Extract the (X, Y) coordinate from the center of the cell holding the provided text.  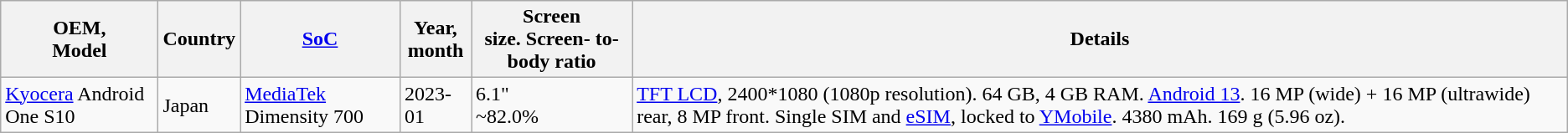
Screensize. Screen- to-body ratio (551, 39)
Country (199, 39)
2023-01 (436, 105)
SoC (320, 39)
MediaTek Dimensity 700 (320, 105)
Year,month (436, 39)
OEM,Model (80, 39)
6.1"~82.0% (551, 105)
Japan (199, 105)
Kyocera Android One S10 (80, 105)
Details (1101, 39)
